Return the (X, Y) coordinate for the center point of the cell that contains the specified text.  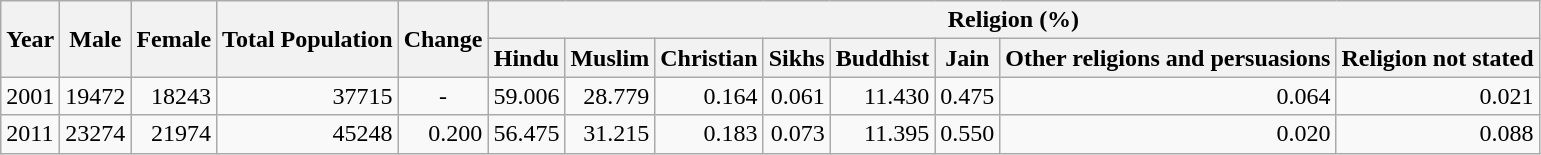
Hindu (526, 58)
2011 (30, 134)
59.006 (526, 96)
0.183 (709, 134)
Other religions and persuasions (1168, 58)
Male (96, 39)
0.061 (796, 96)
Religion (%) (1014, 20)
Sikhs (796, 58)
Year (30, 39)
- (443, 96)
Buddhist (882, 58)
56.475 (526, 134)
0.021 (1438, 96)
Total Population (308, 39)
18243 (174, 96)
2001 (30, 96)
19472 (96, 96)
11.430 (882, 96)
37715 (308, 96)
0.088 (1438, 134)
31.215 (610, 134)
0.200 (443, 134)
Change (443, 39)
21974 (174, 134)
0.020 (1168, 134)
Christian (709, 58)
0.073 (796, 134)
11.395 (882, 134)
23274 (96, 134)
0.475 (968, 96)
0.550 (968, 134)
45248 (308, 134)
Religion not stated (1438, 58)
0.064 (1168, 96)
28.779 (610, 96)
Jain (968, 58)
Female (174, 39)
0.164 (709, 96)
Muslim (610, 58)
